Return [X, Y] of the center of cell containing provided text 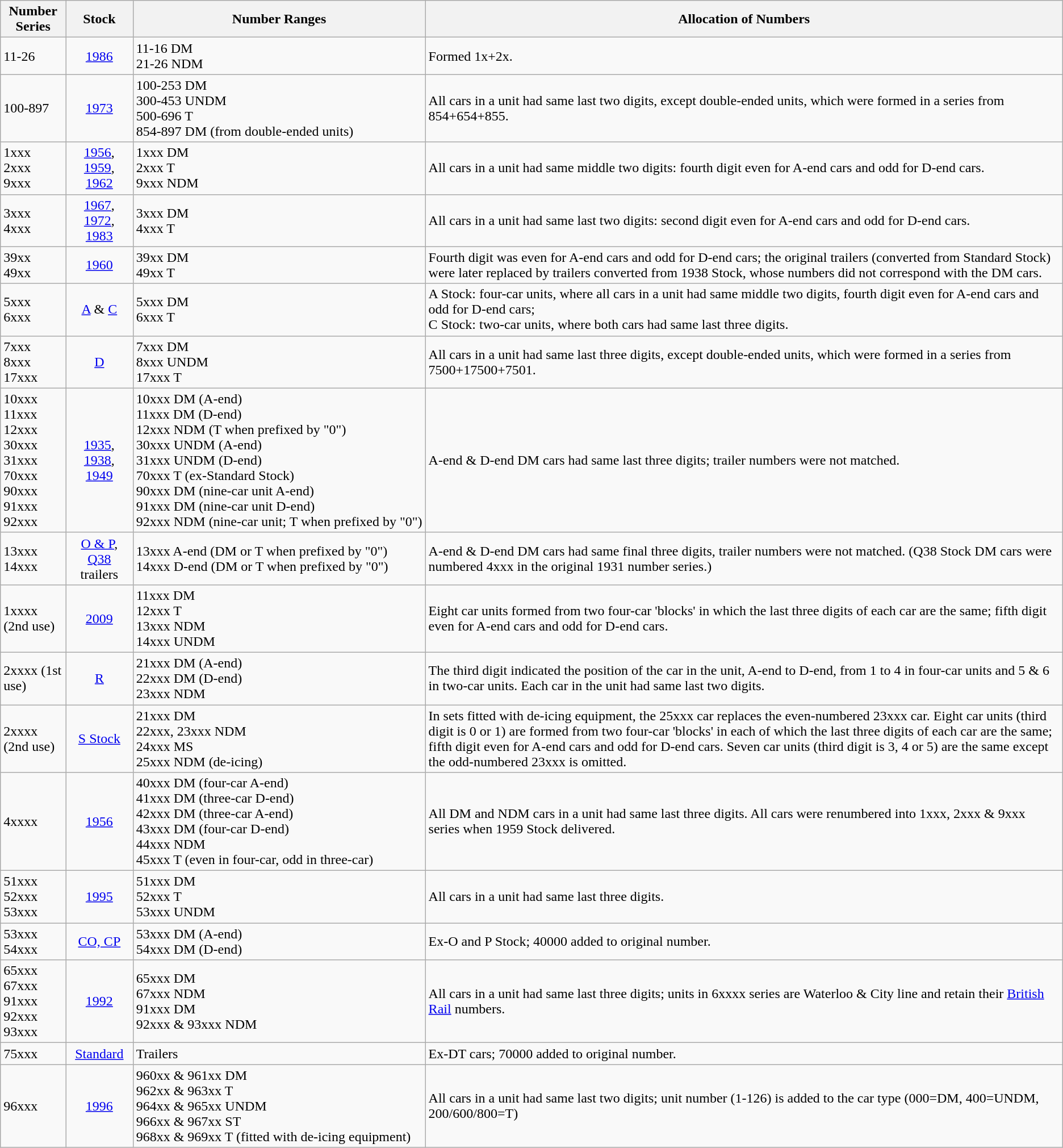
A-end & D-end DM cars had same last three digits; trailer numbers were not matched. [744, 460]
All cars in a unit had same last two digits; unit number (1-126) is added to the car type (000=DM, 400=UNDM, 200/600/800=T) [744, 1106]
13xxx14xxx [33, 558]
CO, CP [99, 942]
1xxx2xxx9xxx [33, 168]
1xxxx (2nd use) [33, 618]
R [99, 678]
1996 [99, 1106]
2xxxx (2nd use) [33, 738]
1986 [99, 56]
51xxx52xxx53xxx [33, 897]
21xxx DM22xxx, 23xxx NDM24xxx MS25xxx NDM (de-icing) [279, 738]
Allocation of Numbers [744, 19]
21xxx DM (A-end)22xxx DM (D-end)23xxx NDM [279, 678]
1992 [99, 1001]
3xxx DM4xxx T [279, 220]
Ex-O and P Stock; 40000 added to original number. [744, 942]
65xxx DM67xxx NDM91xxx DM92xxx & 93xxx NDM [279, 1001]
Number Ranges [279, 19]
Standard [99, 1054]
1960 [99, 265]
A & C [99, 310]
D [99, 362]
51xxx DM52xxx T53xxx UNDM [279, 897]
39xx DM49xx T [279, 265]
All cars in a unit had same middle two digits: fourth digit even for A-end cars and odd for D-end cars. [744, 168]
2009 [99, 618]
5xxx DM6xxx T [279, 310]
1956 [99, 821]
All cars in a unit had same last two digits: second digit even for A-end cars and odd for D-end cars. [744, 220]
All cars in a unit had same last two digits, except double-ended units, which were formed in a series from 854+654+855. [744, 108]
Trailers [279, 1054]
All cars in a unit had same last three digits; units in 6xxxx series are Waterloo & City line and retain their British Rail numbers. [744, 1001]
Stock [99, 19]
100-897 [33, 108]
1xxx DM2xxx T 9xxx NDM [279, 168]
Number Series [33, 19]
1973 [99, 108]
O & P,Q38 trailers [99, 558]
100-253 DM300-453 UNDM500-696 T854-897 DM (from double-ended units) [279, 108]
7xxx DM8xxx UNDM17xxx T [279, 362]
96xxx [33, 1106]
13xxx A-end (DM or T when prefixed by "0")14xxx D-end (DM or T when prefixed by "0") [279, 558]
1956, 1959, 1962 [99, 168]
1935, 1938, 1949 [99, 460]
11-26 [33, 56]
4xxxx [33, 821]
75xxx [33, 1054]
960xx & 961xx DM962xx & 963xx T964xx & 965xx UNDM966xx & 967xx ST968xx & 969xx T (fitted with de-icing equipment) [279, 1106]
All DM and NDM cars in a unit had same last three digits. All cars were renumbered into 1xxx, 2xxx & 9xxx series when 1959 Stock delivered. [744, 821]
All cars in a unit had same last three digits, except double-ended units, which were formed in a series from 7500+17500+7501. [744, 362]
Ex-DT cars; 70000 added to original number. [744, 1054]
5xxx6xxx [33, 310]
53xxx54xxx [33, 942]
2xxxx (1st use) [33, 678]
7xxx8xxx17xxx [33, 362]
39xx49xx [33, 265]
11-16 DM 21-26 NDM [279, 56]
10xxx11xxx12xxx30xxx31xxx70xxx90xxx91xxx92xxx [33, 460]
53xxx DM (A-end)54xxx DM (D-end) [279, 942]
1995 [99, 897]
S Stock [99, 738]
Formed 1x+2x. [744, 56]
11xxx DM12xxx T13xxx NDM14xxx UNDM [279, 618]
1967, 1972, 1983 [99, 220]
All cars in a unit had same last three digits. [744, 897]
65xxx67xxx91xxx92xxx93xxx [33, 1001]
3xxx4xxx [33, 220]
